Pinpoint the cell where the given text exists, returning its [X, Y] midpoint coordinate. 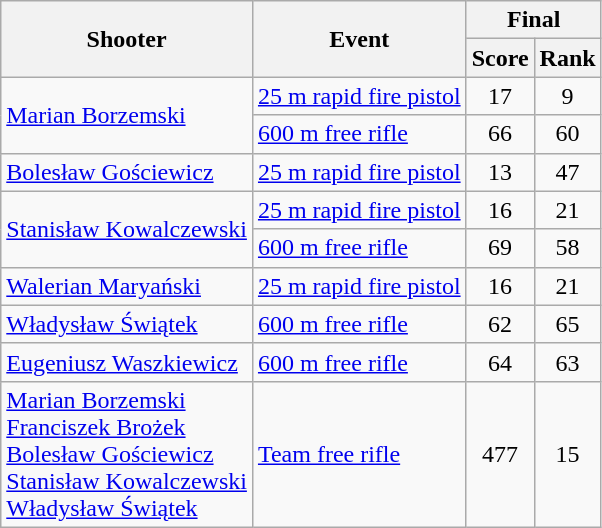
65 [568, 324]
Team free rifle [359, 454]
Shooter [127, 39]
17 [500, 96]
64 [500, 362]
60 [568, 134]
Marian Borzemski Franciszek Brożek Bolesław Gościewicz Stanisław Kowalczewski Władysław Świątek [127, 454]
9 [568, 96]
477 [500, 454]
Władysław Świątek [127, 324]
63 [568, 362]
Final [534, 20]
66 [500, 134]
Event [359, 39]
Marian Borzemski [127, 115]
62 [500, 324]
15 [568, 454]
58 [568, 248]
Rank [568, 58]
Bolesław Gościewicz [127, 172]
Score [500, 58]
Stanisław Kowalczewski [127, 229]
Eugeniusz Waszkiewicz [127, 362]
69 [500, 248]
Walerian Maryański [127, 286]
47 [568, 172]
13 [500, 172]
